Extract the (x, y) coordinate from the center of the cell holding the provided text.  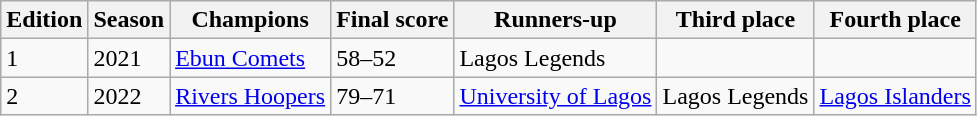
2 (44, 96)
2021 (129, 58)
Final score (392, 20)
Fourth place (895, 20)
Ebun Comets (250, 58)
Edition (44, 20)
79–71 (392, 96)
1 (44, 58)
Season (129, 20)
Rivers Hoopers (250, 96)
Lagos Islanders (895, 96)
58–52 (392, 58)
University of Lagos (556, 96)
Runners-up (556, 20)
2022 (129, 96)
Third place (736, 20)
Champions (250, 20)
